Find where the given text appears and provide that cell's center as [x, y] coordinate. 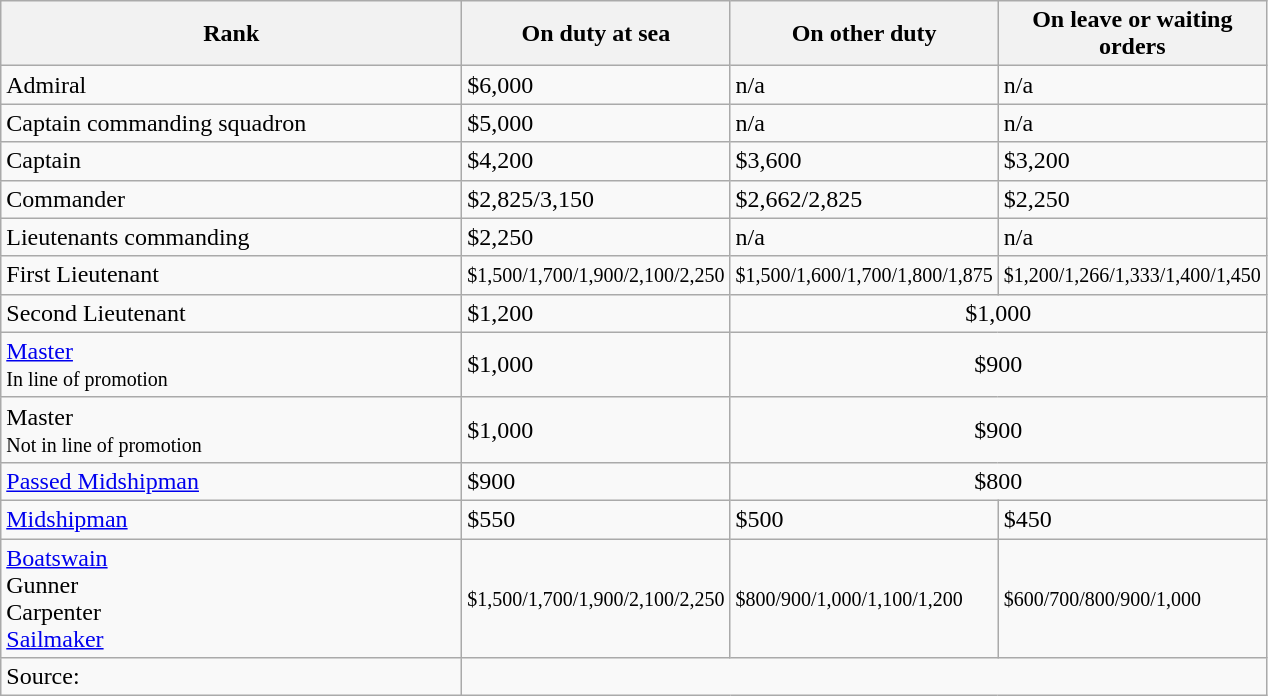
$2,662/2,825 [864, 199]
First Lieutenant [232, 275]
Second Lieutenant [232, 313]
On duty at sea [596, 34]
Rank [232, 34]
Midshipman [232, 519]
On other duty [864, 34]
On leave or waiting orders [1132, 34]
Captain commanding squadron [232, 123]
$550 [596, 519]
$800/900/1,000/1,100/1,200 [864, 598]
Captain [232, 161]
$600/700/800/900/1,000 [1132, 598]
$2,825/3,150 [596, 199]
BoatswainGunnerCarpenterSailmaker [232, 598]
$1,200 [596, 313]
MasterNot in line of promotion [232, 430]
$450 [1132, 519]
Lieutenants commanding [232, 237]
Source: [232, 677]
$1,500/1,600/1,700/1,800/1,875 [864, 275]
$500 [864, 519]
$6,000 [596, 85]
MasterIn line of promotion [232, 364]
$3,600 [864, 161]
Commander [232, 199]
$3,200 [1132, 161]
$1,200/1,266/1,333/1,400/1,450 [1132, 275]
Admiral [232, 85]
$800 [998, 481]
Passed Midshipman [232, 481]
$5,000 [596, 123]
$4,200 [596, 161]
